Return (x, y) of the center of cell containing provided text 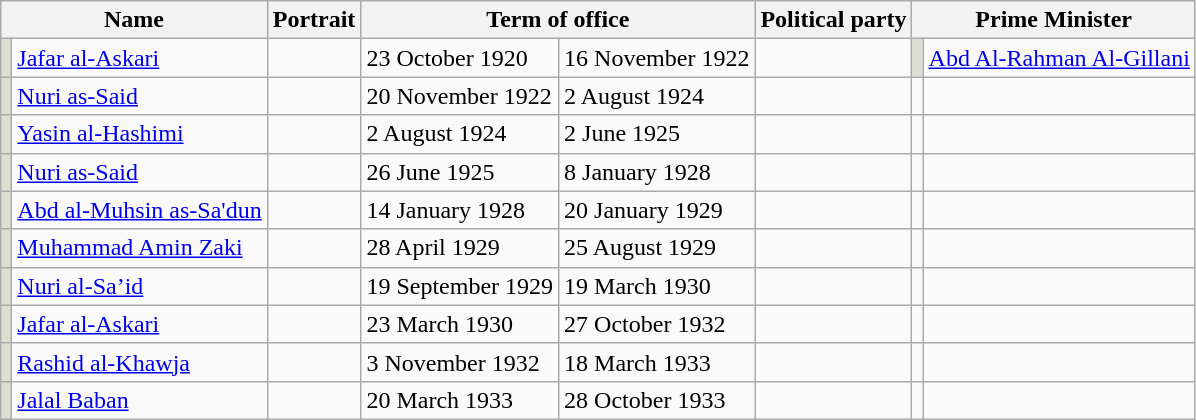
18 March 1933 (657, 362)
19 March 1930 (657, 286)
Abd al-Muhsin as-Sa'dun (140, 210)
14 January 1928 (460, 210)
Prime Minister (1054, 20)
3 November 1932 (460, 362)
Nuri al-Sa’id (140, 286)
Term of office (558, 20)
16 November 1922 (657, 58)
Jalal Baban (140, 400)
28 October 1933 (657, 400)
23 March 1930 (460, 324)
Portrait (314, 20)
8 January 1928 (657, 172)
20 November 1922 (460, 96)
25 August 1929 (657, 248)
23 October 1920 (460, 58)
2 June 1925 (657, 134)
28 April 1929 (460, 248)
Name (134, 20)
Rashid al-Khawja (140, 362)
27 October 1932 (657, 324)
Abd Al-Rahman Al-Gillani (1059, 58)
Political party (834, 20)
20 January 1929 (657, 210)
Muhammad Amin Zaki (140, 248)
Yasin al-Hashimi (140, 134)
20 March 1933 (460, 400)
19 September 1929 (460, 286)
26 June 1925 (460, 172)
